Return the [x, y] coordinate for the center point of the cell that contains the specified text.  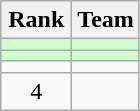
Team [106, 20]
4 [36, 91]
Rank [36, 20]
